Capture the cell that displays the provided text and extract its (X, Y) central coordinate. 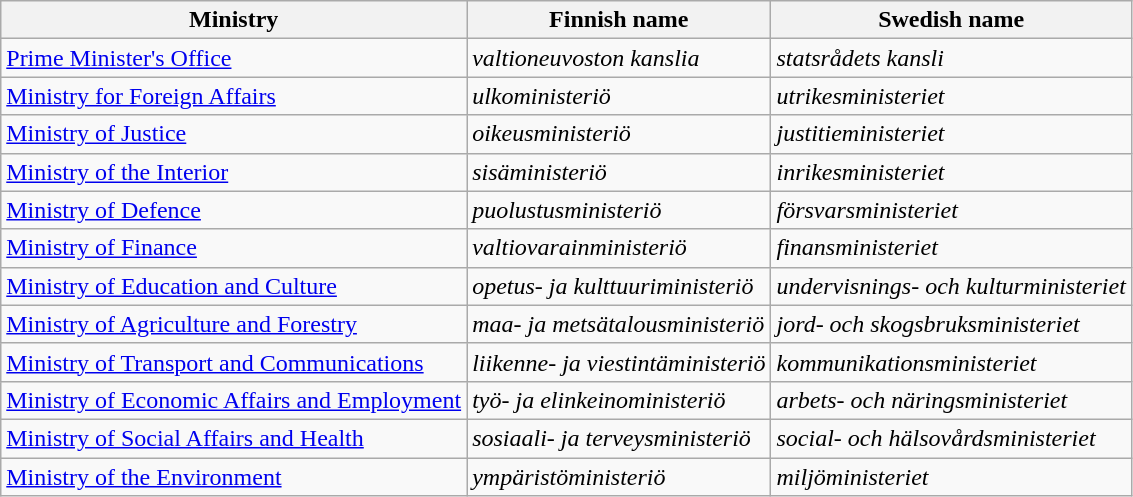
valtiovarainministeriö (619, 248)
sisäministeriö (619, 172)
Ministry (234, 20)
oikeusministeriö (619, 134)
Ministry of the Environment (234, 477)
Ministry of Defence (234, 210)
puolustusministeriö (619, 210)
Ministry of Agriculture and Forestry (234, 324)
ulkoministeriö (619, 96)
Ministry of Economic Affairs and Employment (234, 400)
valtioneuvoston kanslia (619, 58)
undervisnings- och kulturministeriet (951, 286)
miljöministeriet (951, 477)
Ministry of the Interior (234, 172)
social- och hälsovårdsministeriet (951, 438)
Finnish name (619, 20)
opetus- ja kulttuuriministeriö (619, 286)
försvarsministeriet (951, 210)
Ministry of Justice (234, 134)
Prime Minister's Office (234, 58)
ympäristöministeriö (619, 477)
työ- ja elinkeinoministeriö (619, 400)
liikenne- ja viestintäministeriö (619, 362)
Ministry of Transport and Communications (234, 362)
Ministry of Social Affairs and Health (234, 438)
sosiaali- ja terveysministeriö (619, 438)
utrikesministeriet (951, 96)
maa- ja metsätalousministeriö (619, 324)
Ministry for Foreign Affairs (234, 96)
statsrådets kansli (951, 58)
justitieministeriet (951, 134)
arbets- och näringsministeriet (951, 400)
jord- och skogsbruksministeriet (951, 324)
Ministry of Finance (234, 248)
inrikesministeriet (951, 172)
Swedish name (951, 20)
finansministeriet (951, 248)
kommunikationsministeriet (951, 362)
Ministry of Education and Culture (234, 286)
